Search for the cell housing the specified text and yield its (X, Y) center coordinate. 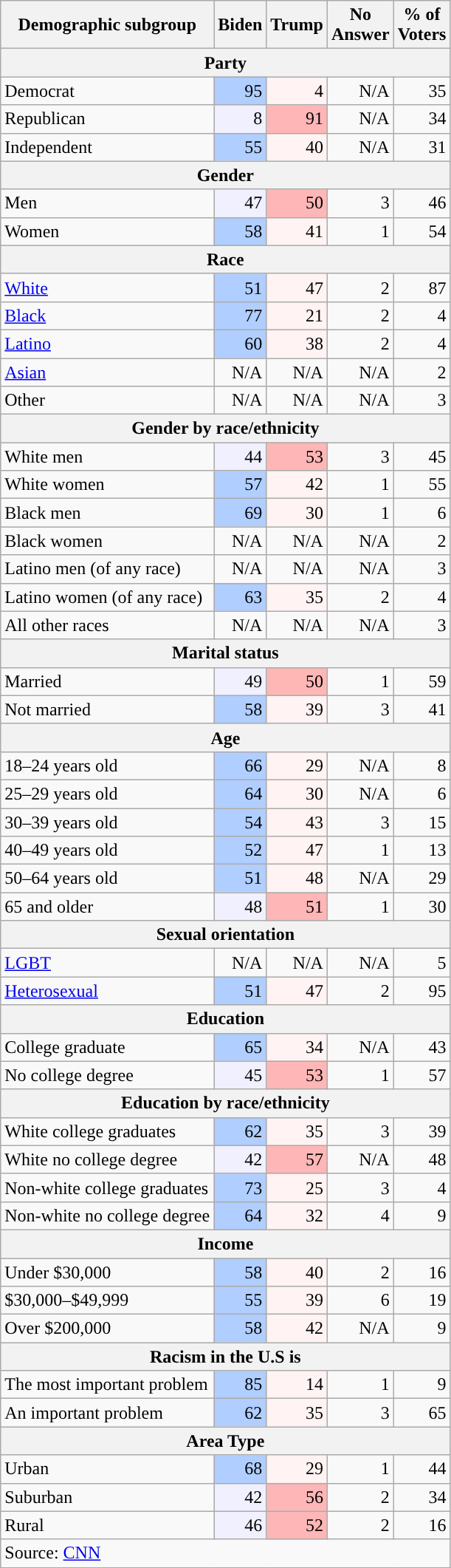
Democrat (108, 91)
All other races (108, 625)
An important problem (108, 1413)
40–49 years old (108, 851)
Demographic subgroup (108, 25)
No college degree (108, 1075)
Heterosexual (108, 991)
68 (241, 1469)
63 (241, 597)
College graduate (108, 1047)
Trump (297, 25)
Asian (108, 372)
Race (226, 259)
Black men (108, 513)
25 (297, 1187)
Under $30,000 (108, 1272)
5 (422, 963)
19 (422, 1301)
% ofVoters (422, 25)
66 (241, 766)
Gender (226, 175)
Independent (108, 147)
77 (241, 316)
73 (241, 1187)
25–29 years old (108, 794)
Men (108, 203)
60 (241, 344)
Racism in the U.S is (226, 1357)
87 (422, 287)
Sexual orientation (226, 935)
30–39 years old (108, 822)
Over $200,000 (108, 1329)
White no college degree (108, 1159)
85 (241, 1385)
White men (108, 457)
49 (241, 681)
Married (108, 681)
Gender by race/ethnicity (226, 429)
Black (108, 316)
18–24 years old (108, 766)
59 (422, 681)
Biden (241, 25)
Non-white college graduates (108, 1187)
21 (297, 316)
Black women (108, 541)
Area Type (226, 1441)
Marital status (226, 653)
Latino men (of any race) (108, 569)
White women (108, 485)
31 (422, 147)
Not married (108, 709)
Education (226, 1019)
Suburban (108, 1497)
69 (241, 513)
White college graduates (108, 1131)
White (108, 287)
NoAnswer (360, 25)
Urban (108, 1469)
Other (108, 400)
Non-white no college degree (108, 1216)
38 (297, 344)
13 (422, 851)
Republican (108, 119)
32 (297, 1216)
91 (297, 119)
Women (108, 231)
Education by race/ethnicity (226, 1103)
Party (226, 63)
15 (422, 822)
65 and older (108, 907)
Latino women (of any race) (108, 597)
Age (226, 737)
Rural (108, 1525)
50–64 years old (108, 879)
14 (297, 1385)
The most important problem (108, 1385)
56 (297, 1497)
Latino (108, 344)
$30,000–$49,999 (108, 1301)
Source: CNN (226, 1553)
LGBT (108, 963)
Income (226, 1244)
